Pinpoint the cell where the given text exists, returning its [X, Y] midpoint coordinate. 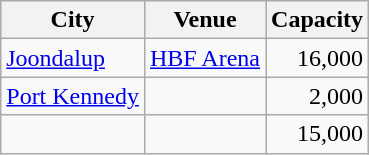
Joondalup [73, 58]
City [73, 20]
16,000 [318, 58]
2,000 [318, 96]
HBF Arena [204, 58]
15,000 [318, 134]
Venue [204, 20]
Capacity [318, 20]
Port Kennedy [73, 96]
